Output the (X, Y) coordinate of the center of the cell containing the given text.  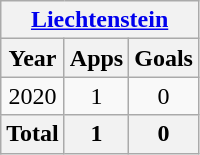
2020 (33, 96)
Apps (96, 58)
Year (33, 58)
Liechtenstein (100, 20)
Total (33, 134)
Goals (164, 58)
